Detect which cell encompasses the target text, then output its [x, y] center coordinate. 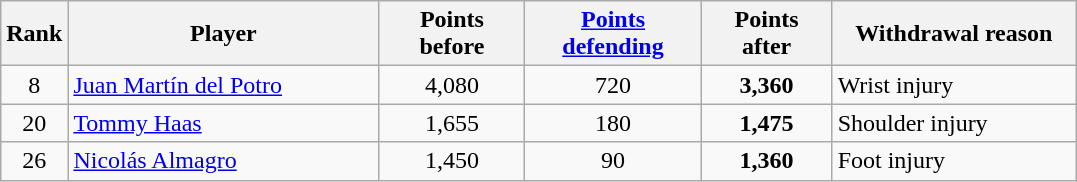
Points before [452, 34]
Tommy Haas [224, 123]
4,080 [452, 85]
20 [34, 123]
Nicolás Almagro [224, 161]
Foot injury [954, 161]
1,360 [766, 161]
Player [224, 34]
Wrist injury [954, 85]
Withdrawal reason [954, 34]
3,360 [766, 85]
8 [34, 85]
1,475 [766, 123]
Juan Martín del Potro [224, 85]
Shoulder injury [954, 123]
720 [613, 85]
Rank [34, 34]
Points after [766, 34]
180 [613, 123]
1,655 [452, 123]
26 [34, 161]
Points defending [613, 34]
1,450 [452, 161]
90 [613, 161]
